For the text-containing cell, return its midpoint in (x, y) coordinate format. 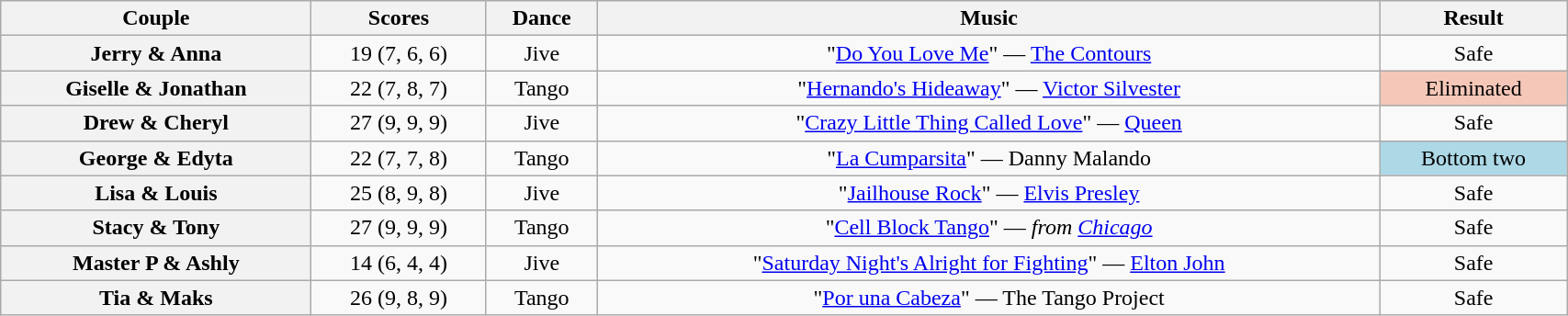
"Saturday Night's Alright for Fighting" — Elton John (989, 263)
19 (7, 6, 6) (399, 53)
Couple (156, 18)
"La Cumparsita" — Danny Malando (989, 158)
Scores (399, 18)
Lisa & Louis (156, 193)
Master P & Ashly (156, 263)
George & Edyta (156, 158)
25 (8, 9, 8) (399, 193)
"Por una Cabeza" — The Tango Project (989, 298)
Giselle & Jonathan (156, 88)
"Do You Love Me" — The Contours (989, 53)
22 (7, 8, 7) (399, 88)
Drew & Cheryl (156, 123)
14 (6, 4, 4) (399, 263)
"Cell Block Tango" — from Chicago (989, 228)
Tia & Maks (156, 298)
"Hernando's Hideaway" — Victor Silvester (989, 88)
Dance (542, 18)
Bottom two (1473, 158)
Result (1473, 18)
Jerry & Anna (156, 53)
22 (7, 7, 8) (399, 158)
26 (9, 8, 9) (399, 298)
Eliminated (1473, 88)
Music (989, 18)
"Jailhouse Rock" — Elvis Presley (989, 193)
"Crazy Little Thing Called Love" — Queen (989, 123)
Stacy & Tony (156, 228)
